Find where the given text appears and provide that cell's center as (x, y) coordinate. 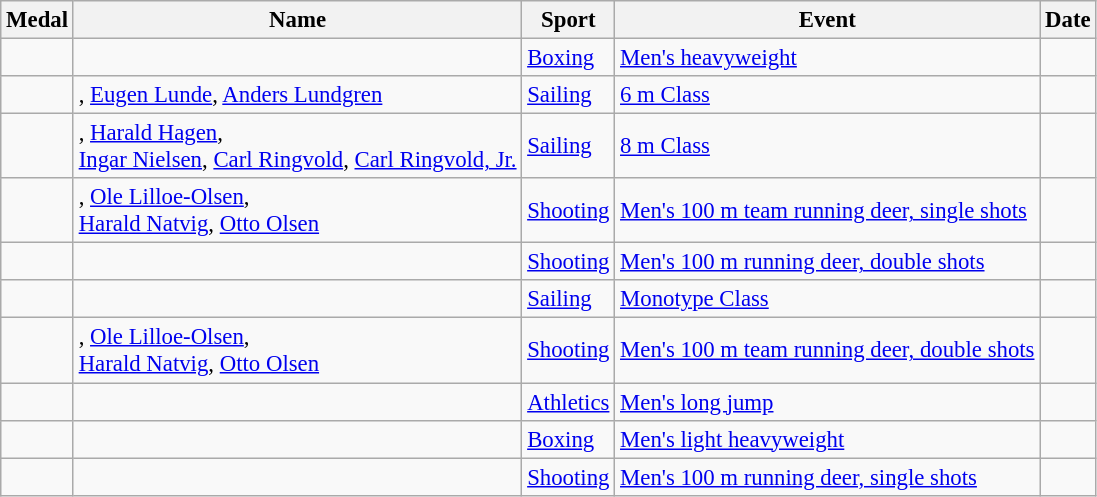
Men's heavyweight (828, 58)
Athletics (568, 402)
, Harald Hagen,Ingar Nielsen, Carl Ringvold, Carl Ringvold, Jr. (297, 146)
Men's 100 m running deer, single shots (828, 477)
Sport (568, 20)
Men's 100 m team running deer, single shots (828, 210)
Men's 100 m running deer, double shots (828, 262)
Medal (38, 20)
Monotype Class (828, 299)
Event (828, 20)
Men's long jump (828, 402)
6 m Class (828, 95)
Men's 100 m team running deer, double shots (828, 350)
, Eugen Lunde, Anders Lundgren (297, 95)
Date (1068, 20)
Name (297, 20)
Men's light heavyweight (828, 439)
8 m Class (828, 146)
